Capture the cell that displays the provided text and extract its (X, Y) central coordinate. 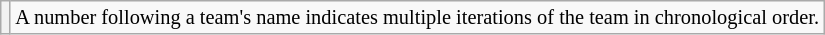
A number following a team's name indicates multiple iterations of the team in chronological order. (416, 17)
